Return (X, Y) of the center of cell containing provided text 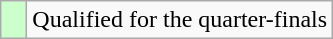
Qualified for the quarter-finals (180, 20)
